Detect which cell encompasses the target text, then output its (X, Y) center coordinate. 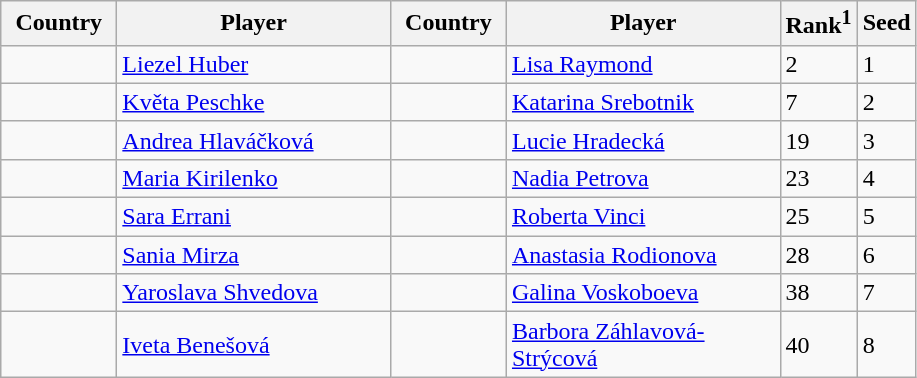
19 (818, 140)
Anastasia Rodionova (643, 255)
Květa Peschke (254, 102)
Galina Voskoboeva (643, 293)
Maria Kirilenko (254, 178)
Sania Mirza (254, 255)
23 (818, 178)
38 (818, 293)
4 (886, 178)
1 (886, 64)
40 (818, 344)
Lisa Raymond (643, 64)
8 (886, 344)
6 (886, 255)
Roberta Vinci (643, 217)
Sara Errani (254, 217)
Andrea Hlaváčková (254, 140)
Nadia Petrova (643, 178)
Seed (886, 24)
28 (818, 255)
25 (818, 217)
Liezel Huber (254, 64)
Barbora Záhlavová-Strýcová (643, 344)
Iveta Benešová (254, 344)
Katarina Srebotnik (643, 102)
Rank1 (818, 24)
Lucie Hradecká (643, 140)
Yaroslava Shvedova (254, 293)
3 (886, 140)
5 (886, 217)
